Output the [X, Y] coordinate of the center of the cell containing the given text.  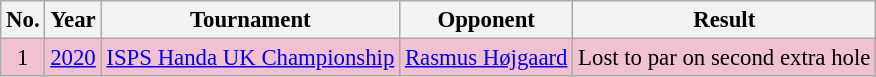
Lost to par on second extra hole [724, 58]
Result [724, 20]
Tournament [250, 20]
2020 [73, 58]
Year [73, 20]
Rasmus Højgaard [486, 58]
1 [23, 58]
ISPS Handa UK Championship [250, 58]
Opponent [486, 20]
No. [23, 20]
